Scan for the cell matching the given text and deliver its (X, Y) coordinate at center. 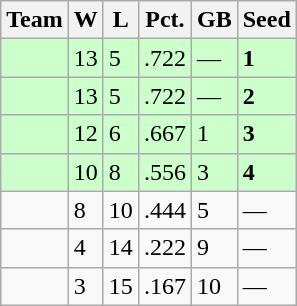
.444 (164, 210)
2 (266, 96)
GB (214, 20)
6 (120, 134)
.667 (164, 134)
14 (120, 248)
12 (86, 134)
.222 (164, 248)
.556 (164, 172)
Seed (266, 20)
.167 (164, 286)
W (86, 20)
Team (35, 20)
L (120, 20)
15 (120, 286)
9 (214, 248)
Pct. (164, 20)
